Search for the cell housing the specified text and yield its [X, Y] center coordinate. 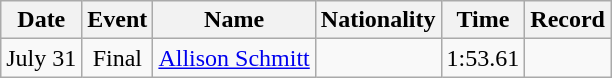
Time [483, 20]
Nationality [378, 20]
Record [568, 20]
Date [42, 20]
Allison Schmitt [234, 58]
July 31 [42, 58]
1:53.61 [483, 58]
Event [118, 20]
Name [234, 20]
Final [118, 58]
